Scan for the cell matching the given text and deliver its (x, y) coordinate at center. 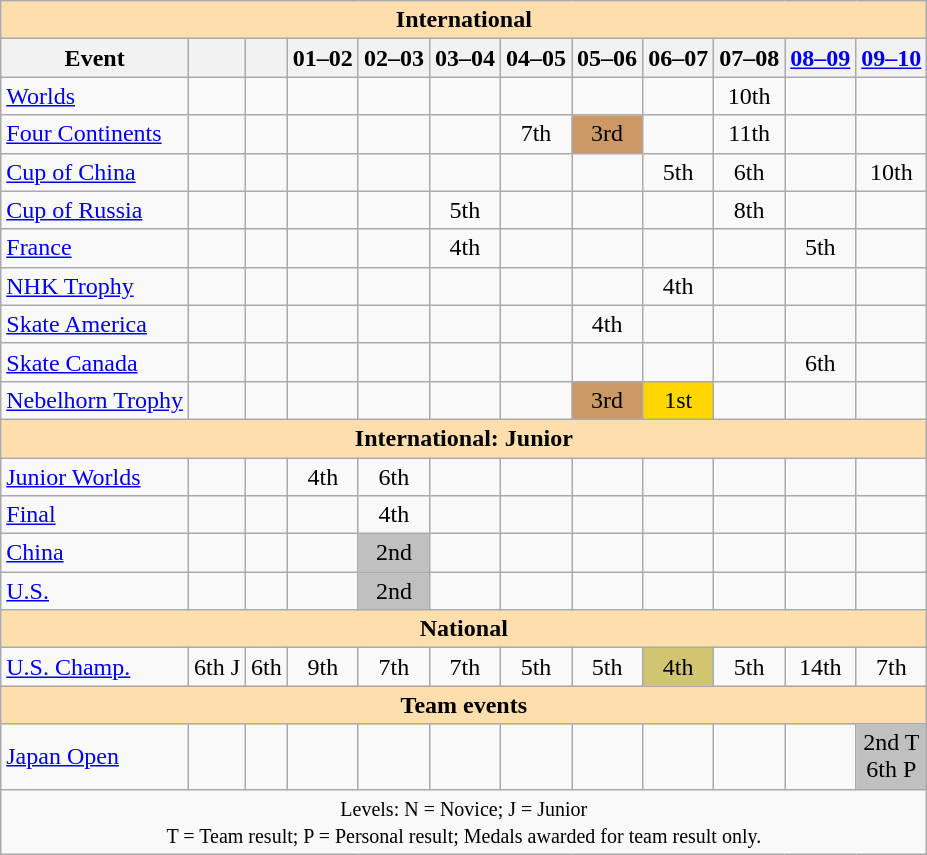
Team events (464, 705)
Nebelhorn Trophy (95, 400)
Skate America (95, 324)
1st (678, 400)
Event (95, 58)
Final (95, 515)
03–04 (464, 58)
Cup of China (95, 172)
Levels: N = Novice; J = Junior T = Team result; P = Personal result; Medals awarded for team result only. (464, 822)
05–06 (608, 58)
09–10 (892, 58)
9th (322, 667)
China (95, 553)
2nd T 6th P (892, 756)
Skate Canada (95, 362)
06–07 (678, 58)
NHK Trophy (95, 286)
France (95, 248)
11th (750, 134)
National (464, 629)
International: Junior (464, 438)
07–08 (750, 58)
Japan Open (95, 756)
04–05 (536, 58)
Four Continents (95, 134)
14th (820, 667)
Cup of Russia (95, 210)
International (464, 20)
08–09 (820, 58)
Worlds (95, 96)
U.S. Champ. (95, 667)
Junior Worlds (95, 477)
01–02 (322, 58)
U.S. (95, 591)
6th J (216, 667)
8th (750, 210)
02–03 (394, 58)
